Identify which cell holds the provided text, then report its [X, Y] central coordinate. 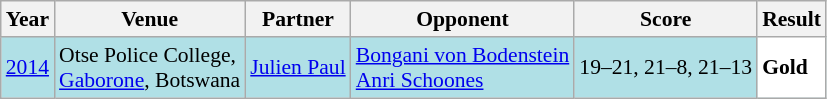
Result [792, 19]
Julien Paul [298, 68]
Opponent [463, 19]
Score [666, 19]
2014 [28, 68]
Gold [792, 68]
Otse Police College,Gaborone, Botswana [150, 68]
19–21, 21–8, 21–13 [666, 68]
Partner [298, 19]
Year [28, 19]
Bongani von Bodenstein Anri Schoones [463, 68]
Venue [150, 19]
